Output the (x, y) coordinate of the center of the cell containing the given text.  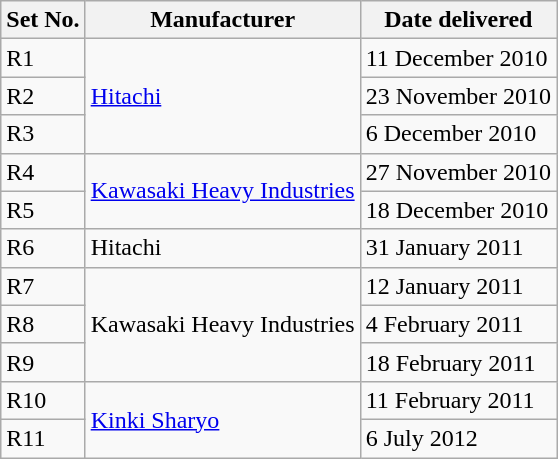
Manufacturer (222, 20)
Kinki Sharyo (222, 419)
R5 (43, 210)
18 December 2010 (458, 210)
R4 (43, 172)
R8 (43, 324)
11 February 2011 (458, 400)
12 January 2011 (458, 286)
6 December 2010 (458, 134)
R9 (43, 362)
18 February 2011 (458, 362)
Set No. (43, 20)
R3 (43, 134)
4 February 2011 (458, 324)
R7 (43, 286)
R6 (43, 248)
Date delivered (458, 20)
11 December 2010 (458, 58)
R11 (43, 438)
R2 (43, 96)
23 November 2010 (458, 96)
27 November 2010 (458, 172)
31 January 2011 (458, 248)
R1 (43, 58)
R10 (43, 400)
6 July 2012 (458, 438)
